Return the [X, Y] coordinate for the center point of the cell that contains the specified text.  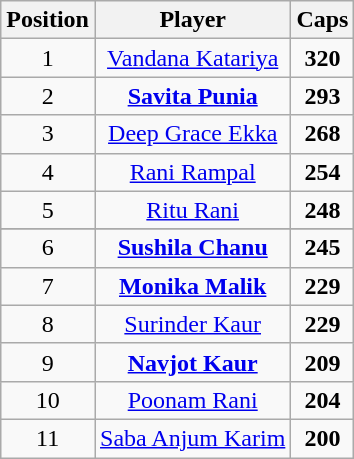
Surinder Kaur [192, 324]
268 [322, 134]
Deep Grace Ekka [192, 134]
Poonam Rani [192, 400]
2 [48, 96]
Sushila Chanu [192, 248]
245 [322, 248]
6 [48, 248]
Rani Rampal [192, 172]
5 [48, 210]
293 [322, 96]
11 [48, 438]
248 [322, 210]
Monika Malik [192, 286]
320 [322, 58]
Saba Anjum Karim [192, 438]
7 [48, 286]
254 [322, 172]
200 [322, 438]
1 [48, 58]
10 [48, 400]
204 [322, 400]
Savita Punia [192, 96]
Vandana Katariya [192, 58]
Caps [322, 20]
Position [48, 20]
Player [192, 20]
Navjot Kaur [192, 362]
9 [48, 362]
Ritu Rani [192, 210]
8 [48, 324]
209 [322, 362]
3 [48, 134]
4 [48, 172]
